Return the (X, Y) coordinate for the center point of the cell that contains the specified text.  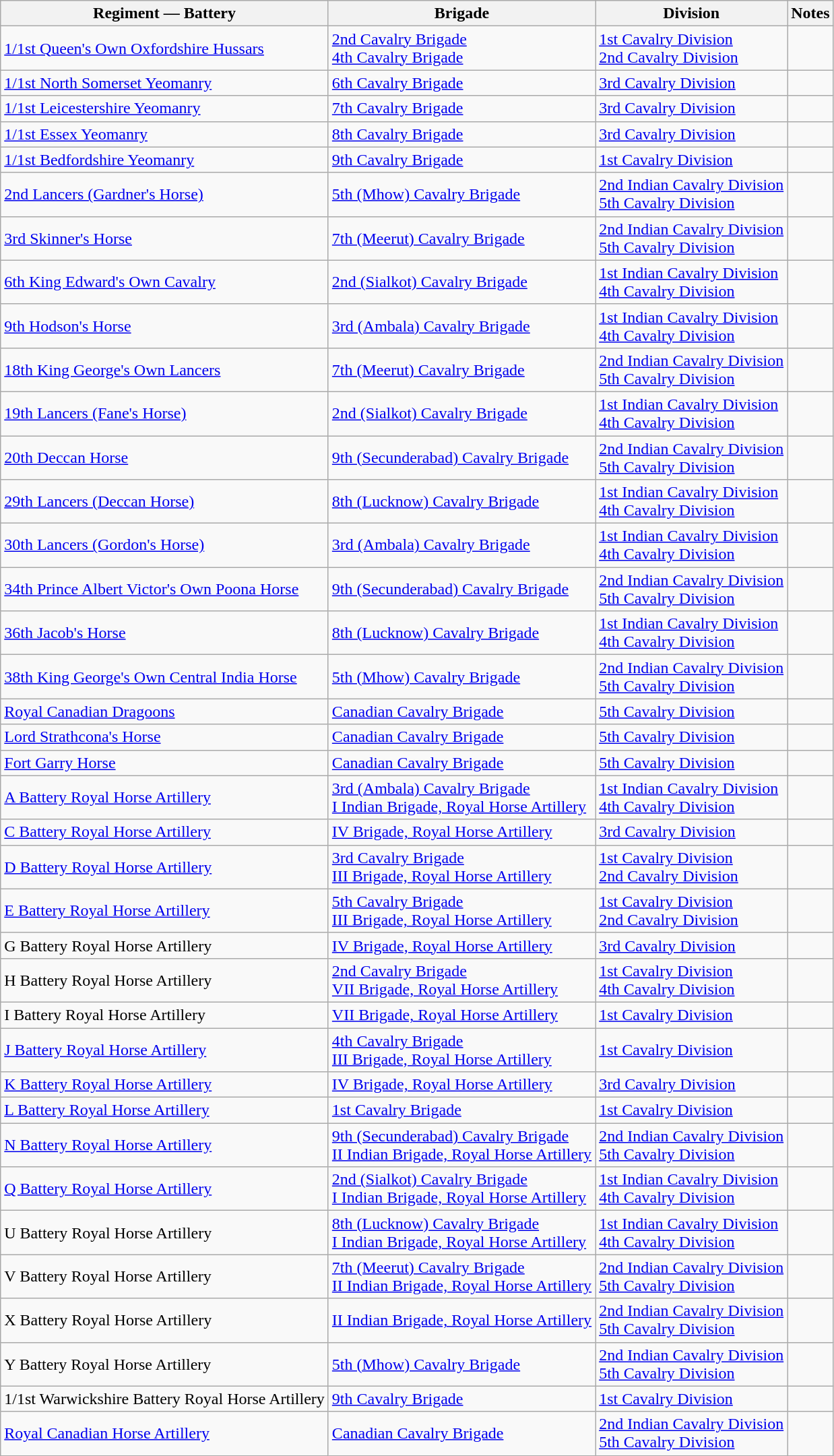
II Indian Brigade, Royal Horse Artillery (461, 1321)
2nd Cavalry Brigade4th Cavalry Brigade (461, 49)
Royal Canadian Horse Artillery (164, 1434)
Notes (810, 13)
38th King George's Own Central India Horse (164, 676)
Brigade (461, 13)
8th Cavalry Brigade (461, 134)
H Battery Royal Horse Artillery (164, 980)
1/1st North Somerset Yeomanry (164, 83)
I Battery Royal Horse Artillery (164, 1015)
3rd Skinner's Horse (164, 239)
9th (Secunderabad) Cavalry BrigadeII Indian Brigade, Royal Horse Artillery (461, 1145)
C Battery Royal Horse Artillery (164, 832)
2nd Lancers (Gardner's Horse) (164, 194)
1/1st Queen's Own Oxfordshire Hussars (164, 49)
E Battery Royal Horse Artillery (164, 911)
K Battery Royal Horse Artillery (164, 1085)
1/1st Essex Yeomanry (164, 134)
36th Jacob's Horse (164, 633)
5th Cavalry BrigadeIII Brigade, Royal Horse Artillery (461, 911)
2nd Cavalry BrigadeVII Brigade, Royal Horse Artillery (461, 980)
Division (691, 13)
1/1st Leicestershire Yeomanry (164, 108)
1/1st Warwickshire Battery Royal Horse Artillery (164, 1399)
L Battery Royal Horse Artillery (164, 1110)
34th Prince Albert Victor's Own Poona Horse (164, 589)
V Battery Royal Horse Artillery (164, 1276)
1st Cavalry Brigade (461, 1110)
3rd Cavalry BrigadeIII Brigade, Royal Horse Artillery (461, 866)
D Battery Royal Horse Artillery (164, 866)
7th Cavalry Brigade (461, 108)
Regiment — Battery (164, 13)
9th Hodson's Horse (164, 326)
Lord Strathcona's Horse (164, 737)
7th (Meerut) Cavalry BrigadeII Indian Brigade, Royal Horse Artillery (461, 1276)
18th King George's Own Lancers (164, 369)
1/1st Bedfordshire Yeomanry (164, 160)
N Battery Royal Horse Artillery (164, 1145)
Y Battery Royal Horse Artillery (164, 1364)
1st Cavalry Division4th Cavalry Division (691, 980)
Q Battery Royal Horse Artillery (164, 1189)
4th Cavalry BrigadeIII Brigade, Royal Horse Artillery (461, 1050)
2nd (Sialkot) Cavalry BrigadeI Indian Brigade, Royal Horse Artillery (461, 1189)
VII Brigade, Royal Horse Artillery (461, 1015)
6th King Edward's Own Cavalry (164, 282)
Royal Canadian Dragoons (164, 711)
G Battery Royal Horse Artillery (164, 945)
U Battery Royal Horse Artillery (164, 1233)
3rd (Ambala) Cavalry BrigadeI Indian Brigade, Royal Horse Artillery (461, 798)
J Battery Royal Horse Artillery (164, 1050)
6th Cavalry Brigade (461, 83)
30th Lancers (Gordon's Horse) (164, 546)
Fort Garry Horse (164, 763)
8th (Lucknow) Cavalry BrigadeI Indian Brigade, Royal Horse Artillery (461, 1233)
X Battery Royal Horse Artillery (164, 1321)
29th Lancers (Deccan Horse) (164, 501)
20th Deccan Horse (164, 457)
A Battery Royal Horse Artillery (164, 798)
19th Lancers (Fane's Horse) (164, 414)
